Output the (x, y) coordinate of the center of the cell containing the given text.  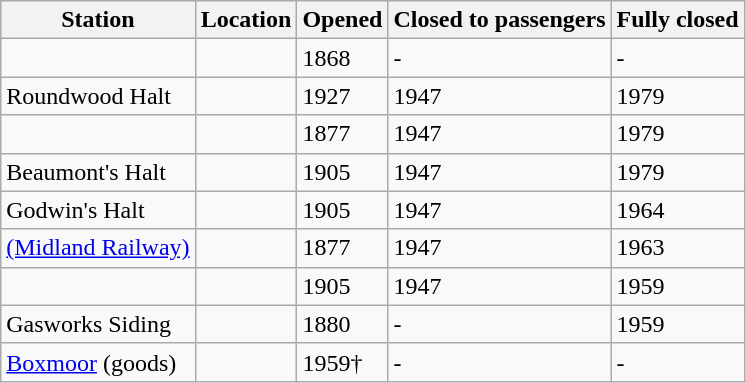
Location (246, 20)
1959† (342, 362)
1963 (678, 248)
Boxmoor (goods) (98, 362)
Station (98, 20)
Opened (342, 20)
Godwin's Halt (98, 210)
Roundwood Halt (98, 96)
Fully closed (678, 20)
1964 (678, 210)
1868 (342, 58)
Beaumont's Halt (98, 172)
Closed to passengers (500, 20)
1880 (342, 324)
(Midland Railway) (98, 248)
Gasworks Siding (98, 324)
1927 (342, 96)
